Determine the [X, Y] coordinate at the center of the cell enclosing the given text.  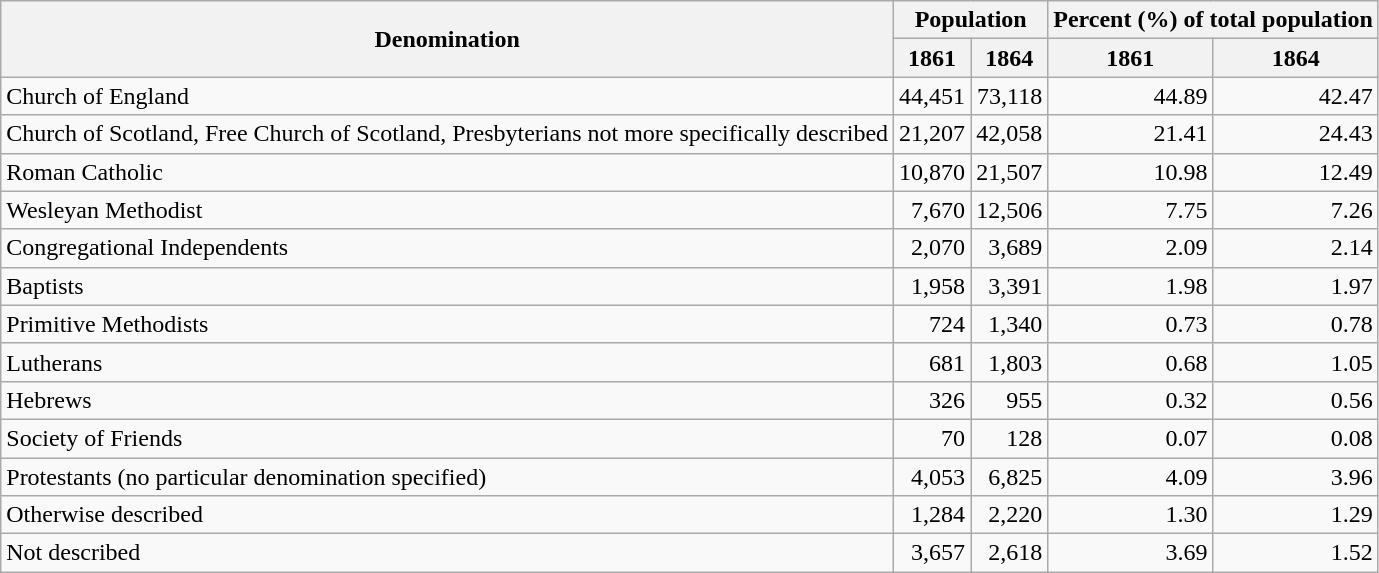
Roman Catholic [448, 172]
Lutherans [448, 362]
44,451 [932, 96]
0.07 [1130, 438]
Church of Scotland, Free Church of Scotland, Presbyterians not more specifically described [448, 134]
12.49 [1296, 172]
1,803 [1010, 362]
70 [932, 438]
2,618 [1010, 553]
1,284 [932, 515]
12,506 [1010, 210]
3.69 [1130, 553]
2,220 [1010, 515]
0.78 [1296, 324]
Society of Friends [448, 438]
3,657 [932, 553]
2,070 [932, 248]
Church of England [448, 96]
2.14 [1296, 248]
128 [1010, 438]
7.75 [1130, 210]
955 [1010, 400]
1,340 [1010, 324]
326 [932, 400]
Otherwise described [448, 515]
1.29 [1296, 515]
Denomination [448, 39]
21,207 [932, 134]
21.41 [1130, 134]
0.68 [1130, 362]
Not described [448, 553]
73,118 [1010, 96]
4.09 [1130, 477]
1.30 [1130, 515]
Baptists [448, 286]
10.98 [1130, 172]
42,058 [1010, 134]
0.73 [1130, 324]
724 [932, 324]
1.97 [1296, 286]
3,391 [1010, 286]
Congregational Independents [448, 248]
3.96 [1296, 477]
Protestants (no particular denomination specified) [448, 477]
6,825 [1010, 477]
7,670 [932, 210]
44.89 [1130, 96]
4,053 [932, 477]
2.09 [1130, 248]
10,870 [932, 172]
1,958 [932, 286]
681 [932, 362]
1.05 [1296, 362]
Wesleyan Methodist [448, 210]
21,507 [1010, 172]
1.52 [1296, 553]
1.98 [1130, 286]
24.43 [1296, 134]
0.08 [1296, 438]
Percent (%) of total population [1214, 20]
3,689 [1010, 248]
7.26 [1296, 210]
Population [971, 20]
Hebrews [448, 400]
Primitive Methodists [448, 324]
0.56 [1296, 400]
42.47 [1296, 96]
0.32 [1130, 400]
